Locate the cell with the specified text and output its (x, y) center coordinate. 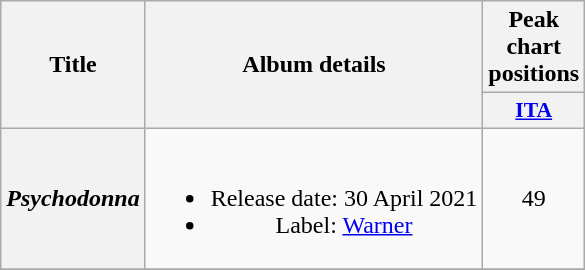
Album details (314, 65)
Psychodonna (73, 198)
ITA (534, 111)
Release date: 30 April 2021Label: Warner (314, 198)
49 (534, 198)
Title (73, 65)
Peak chart positions (534, 47)
